Output the [x, y] coordinate of the center of the cell containing the given text.  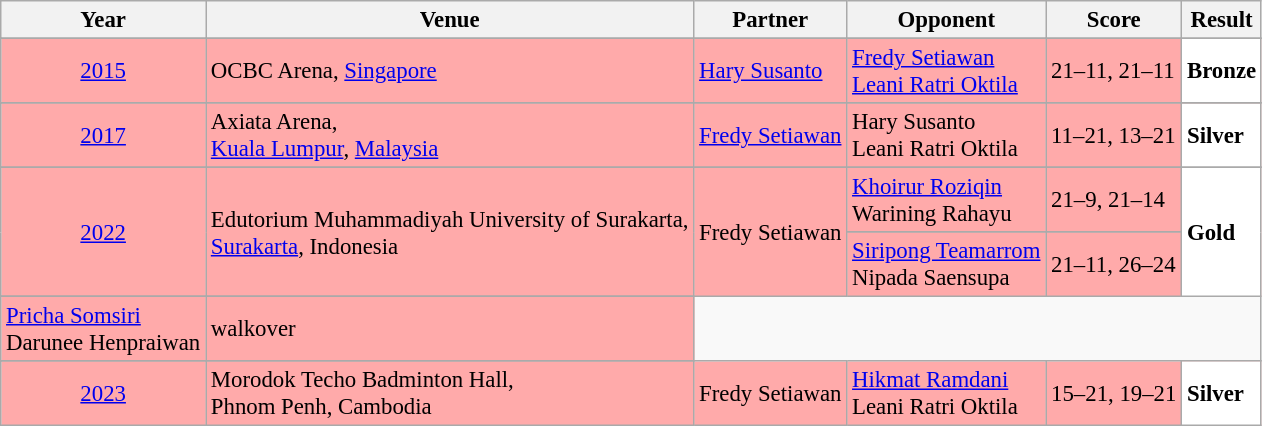
Partner [770, 20]
Venue [450, 20]
Score [1114, 20]
Pricha Somsiri Darunee Henpraiwan [104, 330]
Khoirur Roziqin Warining Rahayu [946, 200]
2015 [104, 72]
Opponent [946, 20]
Fredy Setiawan Leani Ratri Oktila [946, 72]
OCBC Arena, Singapore [450, 72]
walkover [450, 330]
11–21, 13–21 [1114, 136]
21–9, 21–14 [1114, 200]
Hary Susanto Leani Ratri Oktila [946, 136]
Axiata Arena,Kuala Lumpur, Malaysia [450, 136]
Year [104, 20]
Hary Susanto [770, 72]
21–11, 26–24 [1114, 264]
Result [1222, 20]
Bronze [1222, 72]
2017 [104, 136]
Gold [1222, 232]
Silver [1222, 136]
Edutorium Muhammadiyah University of Surakarta,Surakarta, Indonesia [450, 232]
2022 [104, 232]
21–11, 21–11 [1114, 72]
Siripong Teamarrom Nipada Saensupa [946, 264]
